Determine the (X, Y) coordinate at the center of the cell enclosing the given text.  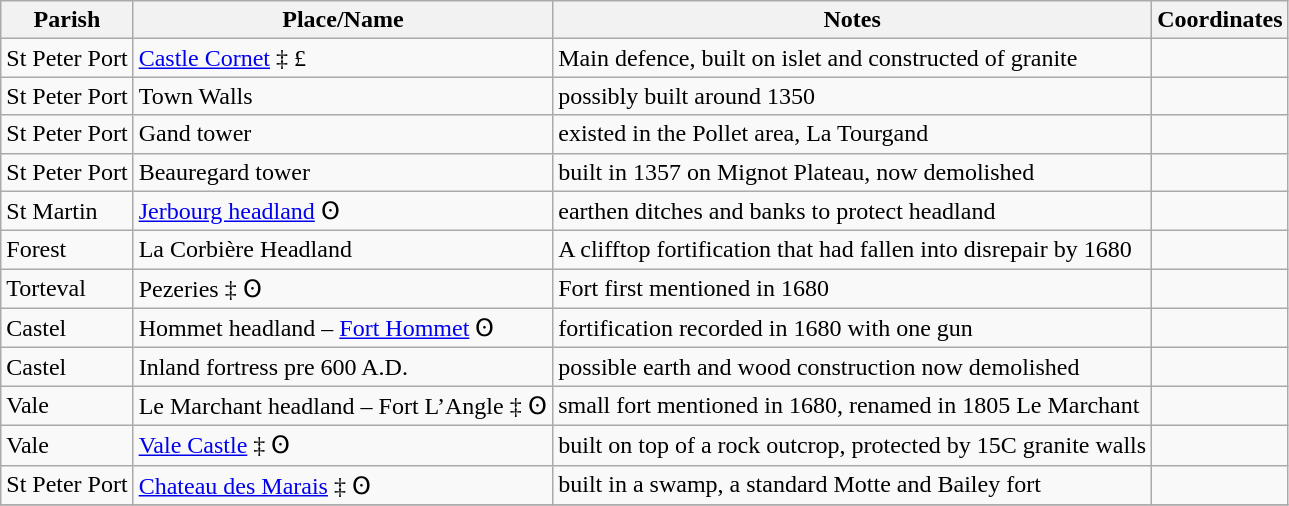
Jerbourg headland ʘ (343, 211)
fortification recorded in 1680 with one gun (852, 328)
Vale Castle ‡ ʘ (343, 445)
small fort mentioned in 1680, renamed in 1805 Le Marchant (852, 406)
Beauregard tower (343, 172)
Gand tower (343, 134)
La Corbière Headland (343, 250)
Town Walls (343, 96)
Inland fortress pre 600 A.D. (343, 367)
Hommet headland – Fort Hommet ʘ (343, 328)
existed in the Pollet area, La Tourgand (852, 134)
built on top of a rock outcrop, protected by 15C granite walls (852, 445)
Le Marchant headland – Fort L’Angle ‡ ʘ (343, 406)
Fort first mentioned in 1680 (852, 289)
earthen ditches and banks to protect headland (852, 211)
possible earth and wood construction now demolished (852, 367)
Main defence, built on islet and constructed of granite (852, 58)
Chateau des Marais ‡ ʘ (343, 485)
A clifftop fortification that had fallen into disrepair by 1680 (852, 250)
Forest (67, 250)
Pezeries ‡ ʘ (343, 289)
built in 1357 on Mignot Plateau, now demolished (852, 172)
Castle Cornet ‡ £ (343, 58)
built in a swamp, a standard Motte and Bailey fort (852, 485)
Notes (852, 20)
Coordinates (1220, 20)
possibly built around 1350 (852, 96)
Place/Name (343, 20)
St Martin (67, 211)
Parish (67, 20)
Torteval (67, 289)
